Pinpoint the cell where the given text exists, returning its (X, Y) midpoint coordinate. 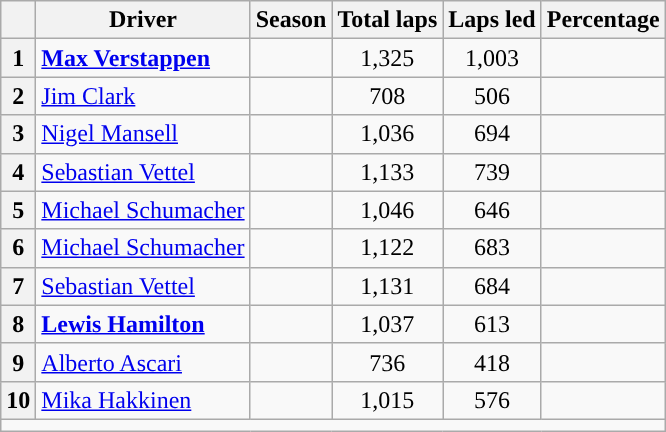
Mika Hakkinen (143, 400)
646 (492, 210)
694 (492, 134)
613 (492, 324)
1,131 (388, 286)
683 (492, 248)
1,003 (492, 58)
Lewis Hamilton (143, 324)
418 (492, 362)
7 (18, 286)
708 (388, 96)
5 (18, 210)
Driver (143, 20)
Laps led (492, 20)
3 (18, 134)
506 (492, 96)
Nigel Mansell (143, 134)
736 (388, 362)
684 (492, 286)
1,046 (388, 210)
576 (492, 400)
Percentage (603, 20)
Max Verstappen (143, 58)
8 (18, 324)
4 (18, 172)
1,325 (388, 58)
9 (18, 362)
Jim Clark (143, 96)
739 (492, 172)
1,037 (388, 324)
Total laps (388, 20)
1,133 (388, 172)
1,036 (388, 134)
1,015 (388, 400)
2 (18, 96)
10 (18, 400)
1 (18, 58)
Alberto Ascari (143, 362)
6 (18, 248)
Season (291, 20)
1,122 (388, 248)
